Pinpoint the cell where the given text exists, returning its (x, y) midpoint coordinate. 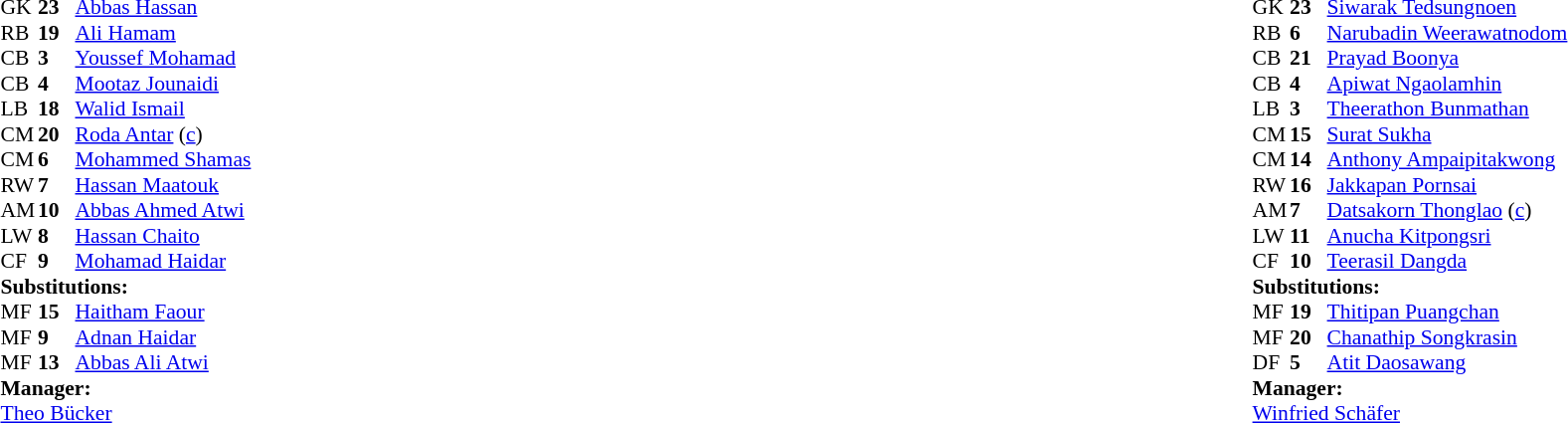
Hassan Chaito (163, 236)
Mootaz Jounaidi (163, 84)
14 (1308, 160)
Thitipan Puangchan (1448, 312)
Atit Daosawang (1448, 363)
Chanathip Songkrasin (1448, 337)
DF (1272, 363)
Walid Ismail (163, 108)
13 (57, 363)
Haitham Faour (163, 312)
Anthony Ampaipitakwong (1448, 160)
Datsakorn Thonglao (c) (1448, 210)
Anucha Kitpongsri (1448, 236)
5 (1308, 363)
Abbas Ali Atwi (163, 363)
Ali Hamam (163, 33)
Adnan Haidar (163, 337)
16 (1308, 185)
Abbas Ahmed Atwi (163, 210)
Prayad Boonya (1448, 59)
Theerathon Bunmathan (1448, 108)
Mohammed Shamas (163, 160)
Narubadin Weerawatnodom (1448, 33)
Mohamad Haidar (163, 262)
Jakkapan Pornsai (1448, 185)
Surat Sukha (1448, 134)
18 (57, 108)
11 (1308, 236)
8 (57, 236)
Youssef Mohamad (163, 59)
Hassan Maatouk (163, 185)
21 (1308, 59)
Roda Antar (c) (163, 134)
Apiwat Ngaolamhin (1448, 84)
Teerasil Dangda (1448, 262)
